Extract the (X, Y) coordinate from the center of the cell holding the provided text.  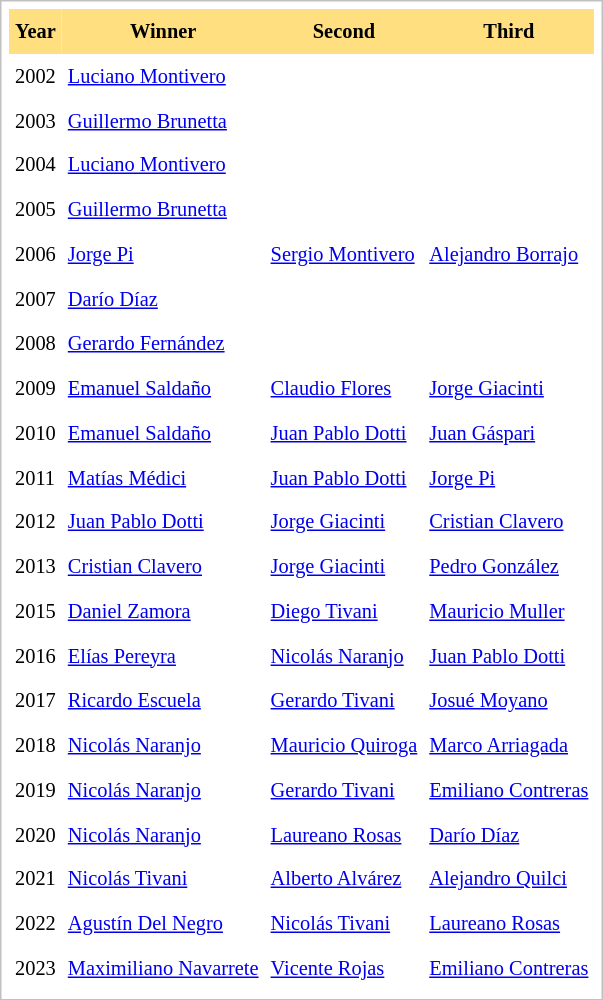
2016 (36, 656)
2002 (36, 76)
Marco Arriagada (508, 746)
Elías Pereyra (164, 656)
2005 (36, 210)
Vicente Rojas (344, 968)
Pedro González (508, 566)
Josué Moyano (508, 700)
Daniel Zamora (164, 612)
Matías Médici (164, 478)
2023 (36, 968)
Second (344, 32)
2006 (36, 254)
2008 (36, 344)
Mauricio Muller (508, 612)
2004 (36, 166)
2003 (36, 120)
Winner (164, 32)
Gerardo Fernández (164, 344)
2013 (36, 566)
2007 (36, 300)
2010 (36, 434)
2017 (36, 700)
Year (36, 32)
2015 (36, 612)
Third (508, 32)
Diego Tivani (344, 612)
2022 (36, 924)
Ricardo Escuela (164, 700)
2009 (36, 388)
Sergio Montivero (344, 254)
Alejandro Quilci (508, 880)
Alejandro Borrajo (508, 254)
2021 (36, 880)
Juan Gáspari (508, 434)
Claudio Flores (344, 388)
2011 (36, 478)
Agustín Del Negro (164, 924)
Mauricio Quiroga (344, 746)
2020 (36, 834)
2019 (36, 790)
Maximiliano Navarrete (164, 968)
Alberto Alvárez (344, 880)
2012 (36, 522)
2018 (36, 746)
